Provide the [X, Y] coordinate of the cell's center where the given text is located.  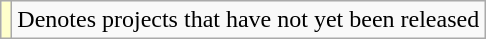
Denotes projects that have not yet been released [248, 20]
